Output the [X, Y] coordinate of the center of the cell containing the given text.  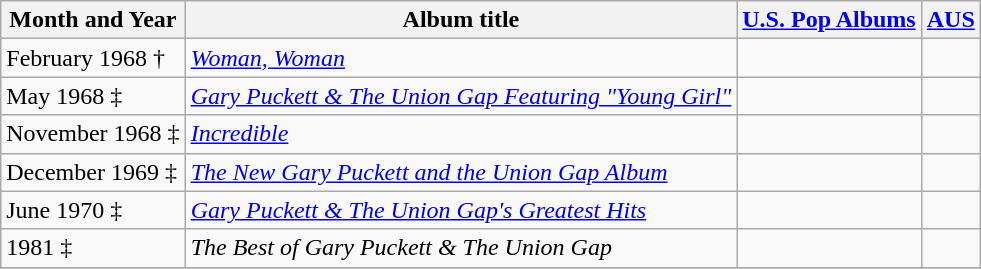
December 1969 ‡ [93, 172]
1981 ‡ [93, 248]
AUS [950, 20]
Gary Puckett & The Union Gap's Greatest Hits [461, 210]
June 1970 ‡ [93, 210]
November 1968 ‡ [93, 134]
U.S. Pop Albums [829, 20]
Woman, Woman [461, 58]
Incredible [461, 134]
February 1968 † [93, 58]
Gary Puckett & The Union Gap Featuring "Young Girl" [461, 96]
Month and Year [93, 20]
Album title [461, 20]
The Best of Gary Puckett & The Union Gap [461, 248]
May 1968 ‡ [93, 96]
The New Gary Puckett and the Union Gap Album [461, 172]
